Provide the (X, Y) coordinate of the cell's center where the given text is located.  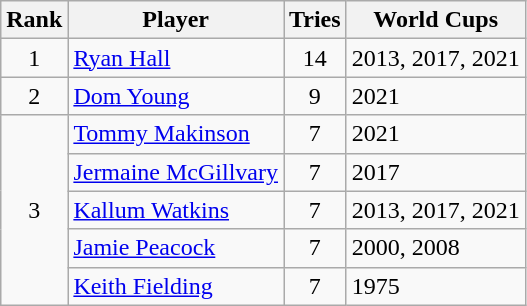
Player (176, 20)
Rank (34, 20)
1975 (436, 286)
2017 (436, 172)
Tries (316, 20)
Keith Fielding (176, 286)
Kallum Watkins (176, 210)
1 (34, 58)
14 (316, 58)
3 (34, 210)
World Cups (436, 20)
Jermaine McGillvary (176, 172)
Ryan Hall (176, 58)
2000, 2008 (436, 248)
Dom Young (176, 96)
Jamie Peacock (176, 248)
9 (316, 96)
2 (34, 96)
Tommy Makinson (176, 134)
